Output the [x, y] coordinate of the center of the cell containing the given text.  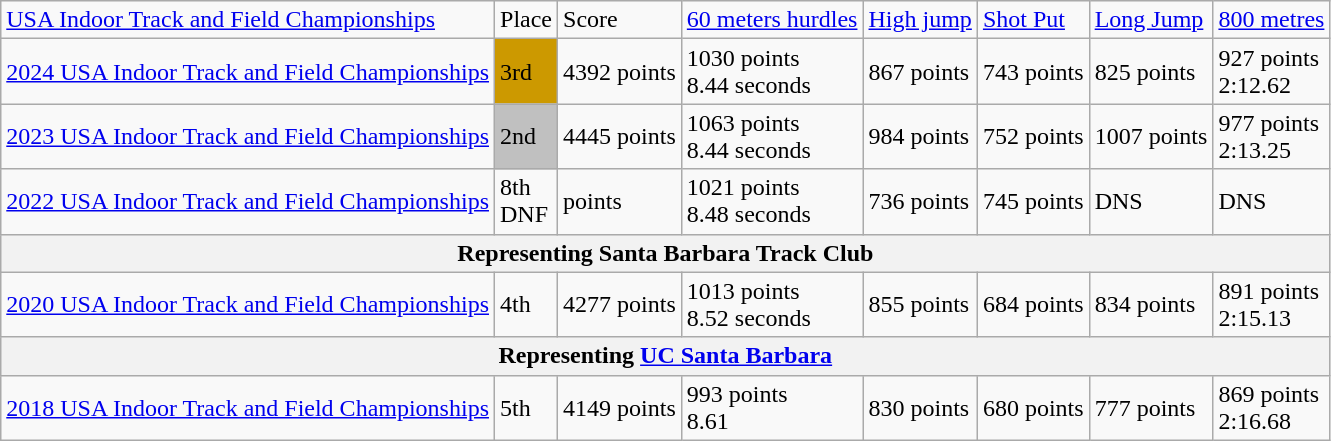
Place [526, 20]
5th [526, 408]
Shot Put [1033, 20]
2020 USA Indoor Track and Field Championships [248, 304]
USA Indoor Track and Field Championships [248, 20]
680 points [1033, 408]
Score [620, 20]
891 points 2:15.13 [1272, 304]
points [620, 202]
1030 points 8.44 seconds [772, 72]
834 points [1151, 304]
1007 points [1151, 136]
4277 points [620, 304]
4th [526, 304]
867 points [920, 72]
8th DNF [526, 202]
2024 USA Indoor Track and Field Championships [248, 72]
High jump [920, 20]
2018 USA Indoor Track and Field Championships [248, 408]
825 points [1151, 72]
2023 USA Indoor Track and Field Championships [248, 136]
830 points [920, 408]
2022 USA Indoor Track and Field Championships [248, 202]
1063 points 8.44 seconds [772, 136]
684 points [1033, 304]
743 points [1033, 72]
745 points [1033, 202]
1021 points 8.48 seconds [772, 202]
752 points [1033, 136]
Representing UC Santa Barbara [666, 356]
993 points 8.61 [772, 408]
60 meters hurdles [772, 20]
777 points [1151, 408]
2nd [526, 136]
4149 points [620, 408]
736 points [920, 202]
800 metres [1272, 20]
3rd [526, 72]
927 points2:12.62 [1272, 72]
869 points 2:16.68 [1272, 408]
Long Jump [1151, 20]
4392 points [620, 72]
1013 points 8.52 seconds [772, 304]
Representing Santa Barbara Track Club [666, 253]
984 points [920, 136]
4445 points [620, 136]
855 points [920, 304]
977 points2:13.25 [1272, 136]
